For the text-containing cell, return its midpoint in (X, Y) coordinate format. 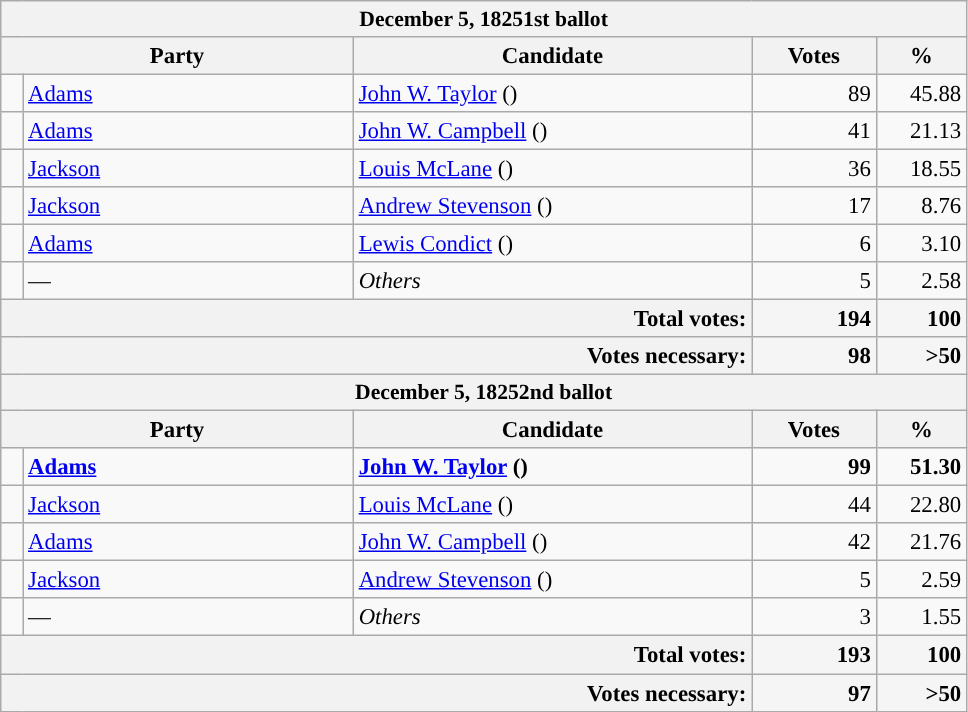
44 (814, 505)
December 5, 18252nd ballot (484, 393)
6 (814, 244)
36 (814, 168)
1.55 (921, 617)
99 (814, 467)
Lewis Condict () (552, 244)
2.59 (921, 580)
51.30 (921, 467)
42 (814, 542)
98 (814, 356)
97 (814, 693)
45.88 (921, 93)
3 (814, 617)
2.58 (921, 281)
3.10 (921, 244)
21.76 (921, 542)
8.76 (921, 206)
193 (814, 655)
194 (814, 319)
21.13 (921, 131)
December 5, 18251st ballot (484, 19)
41 (814, 131)
18.55 (921, 168)
17 (814, 206)
89 (814, 93)
22.80 (921, 505)
